Extract the (x, y) coordinate from the center of the cell holding the provided text.  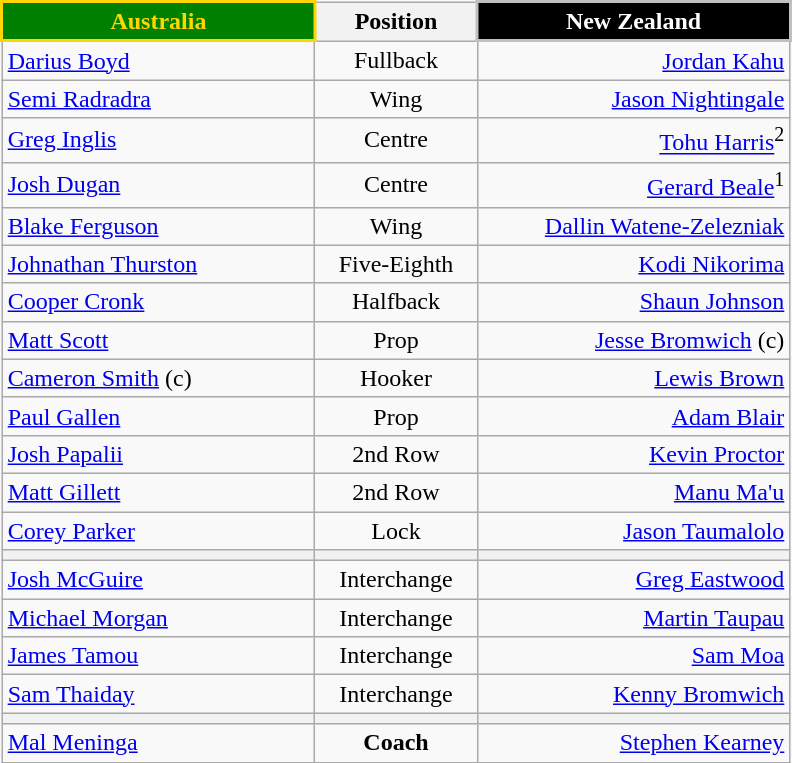
Position (396, 22)
Fullback (396, 60)
Jesse Bromwich (c) (634, 340)
Lewis Brown (634, 378)
Blake Ferguson (158, 226)
Jason Taumalolo (634, 531)
Sam Thaiday (158, 694)
Johnathan Thurston (158, 264)
Manu Ma'u (634, 492)
Corey Parker (158, 531)
Michael Morgan (158, 618)
Darius Boyd (158, 60)
Lock (396, 531)
Jason Nightingale (634, 99)
Matt Scott (158, 340)
Stephen Kearney (634, 743)
Cameron Smith (c) (158, 378)
Adam Blair (634, 416)
James Tamou (158, 656)
Greg Eastwood (634, 580)
Semi Radradra (158, 99)
Martin Taupau (634, 618)
Five-Eighth (396, 264)
Greg Inglis (158, 140)
Sam Moa (634, 656)
Hooker (396, 378)
Josh Dugan (158, 184)
Australia (158, 22)
Gerard Beale1 (634, 184)
Mal Meninga (158, 743)
Coach (396, 743)
Tohu Harris2 (634, 140)
Dallin Watene-Zelezniak (634, 226)
Jordan Kahu (634, 60)
Kodi Nikorima (634, 264)
Halfback (396, 302)
Josh McGuire (158, 580)
Kenny Bromwich (634, 694)
Kevin Proctor (634, 454)
Cooper Cronk (158, 302)
Paul Gallen (158, 416)
Shaun Johnson (634, 302)
Matt Gillett (158, 492)
New Zealand (634, 22)
Josh Papalii (158, 454)
